Pinpoint the cell where the given text exists, returning its [x, y] midpoint coordinate. 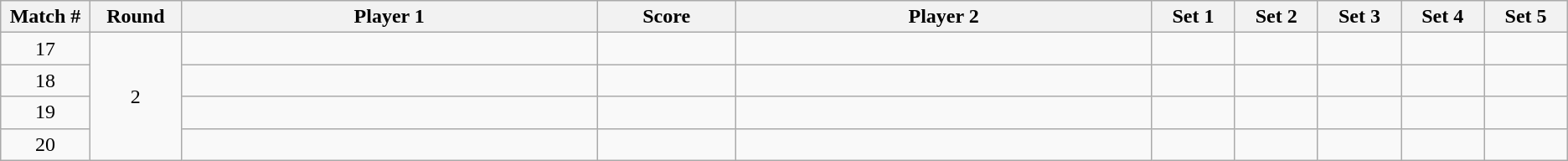
19 [45, 112]
Player 2 [943, 17]
Score [667, 17]
Set 1 [1193, 17]
Match # [45, 17]
20 [45, 144]
Set 2 [1277, 17]
Set 4 [1442, 17]
Player 1 [389, 17]
Set 5 [1526, 17]
Set 3 [1359, 17]
Round [136, 17]
17 [45, 49]
2 [136, 96]
18 [45, 80]
